Return (X, Y) of the center of cell containing provided text 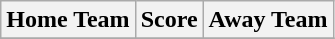
Score (169, 20)
Away Team (268, 20)
Home Team (68, 20)
